Capture the cell that displays the provided text and extract its (x, y) central coordinate. 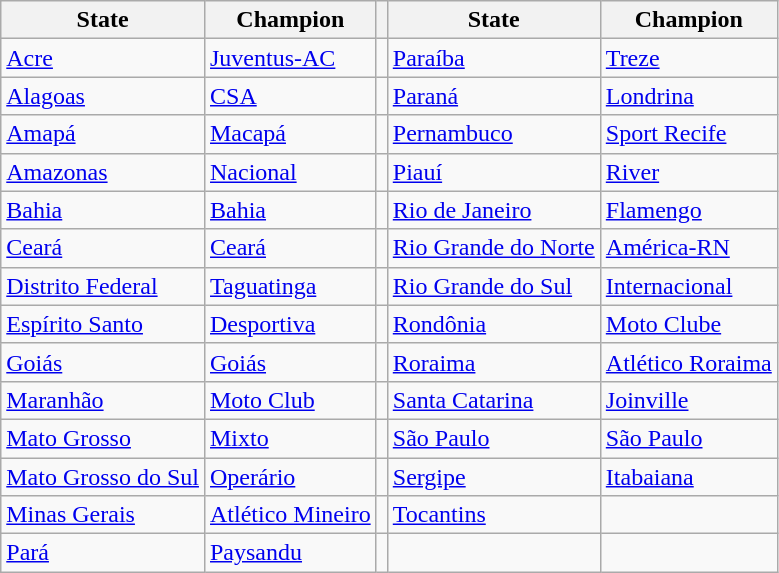
Paysandu (290, 553)
Roraima (494, 362)
Rio Grande do Norte (494, 248)
CSA (290, 96)
Operário (290, 477)
Nacional (290, 172)
Treze (688, 58)
Mixto (290, 438)
Amazonas (103, 172)
Itabaiana (688, 477)
Sport Recife (688, 134)
Pernambuco (494, 134)
Sergipe (494, 477)
Joinville (688, 400)
Piauí (494, 172)
Rio de Janeiro (494, 210)
Juventus-AC (290, 58)
Atlético Roraima (688, 362)
Atlético Mineiro (290, 515)
Tocantins (494, 515)
River (688, 172)
Alagoas (103, 96)
Moto Club (290, 400)
Paraná (494, 96)
Santa Catarina (494, 400)
Rio Grande do Sul (494, 286)
Rondônia (494, 324)
Maranhão (103, 400)
Mato Grosso (103, 438)
Minas Gerais (103, 515)
Amapá (103, 134)
Distrito Federal (103, 286)
Moto Clube (688, 324)
Macapá (290, 134)
Internacional (688, 286)
Pará (103, 553)
Paraíba (494, 58)
Espírito Santo (103, 324)
América-RN (688, 248)
Taguatinga (290, 286)
Mato Grosso do Sul (103, 477)
Londrina (688, 96)
Acre (103, 58)
Desportiva (290, 324)
Flamengo (688, 210)
